Scan for the cell matching the given text and deliver its [X, Y] coordinate at center. 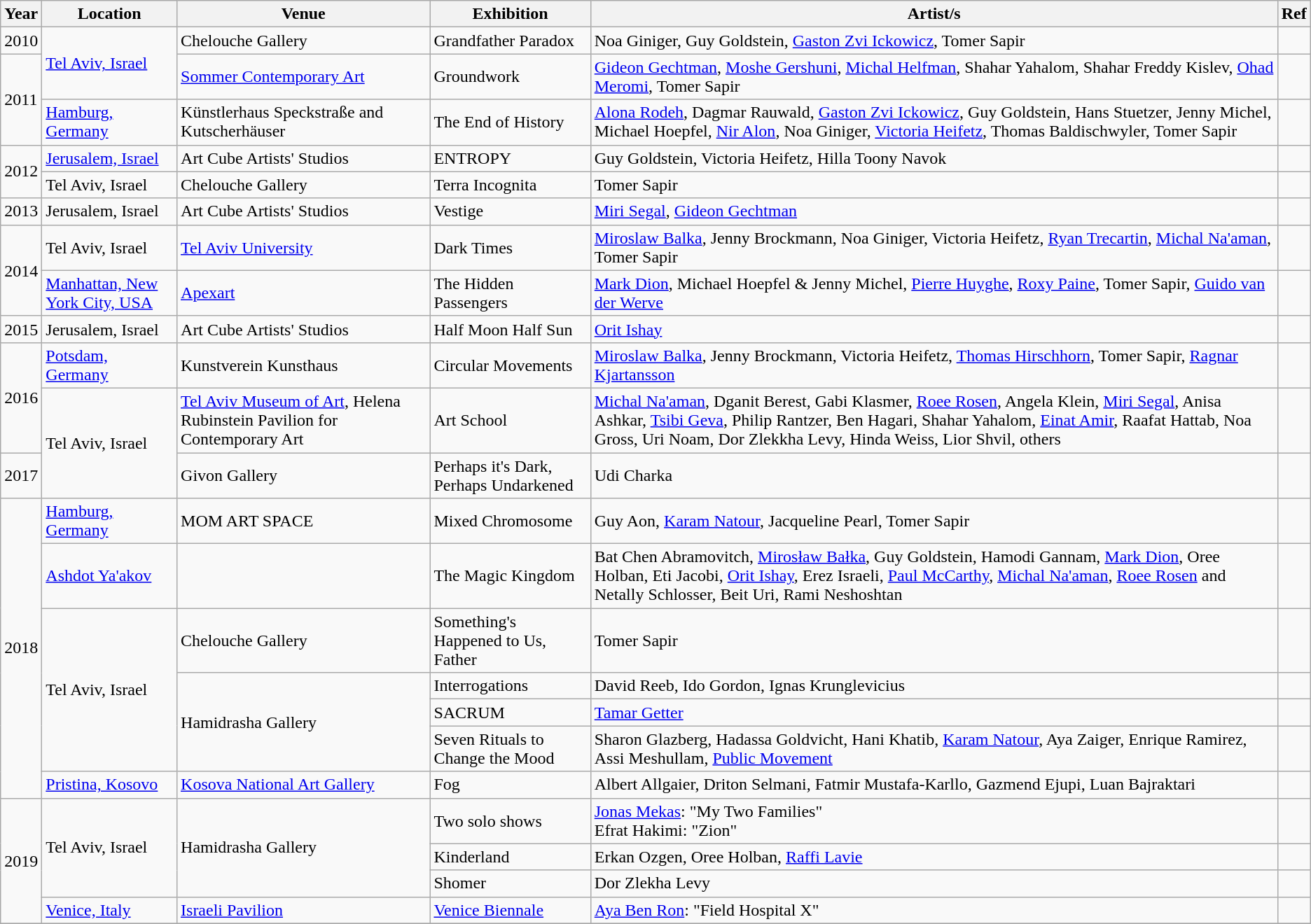
Tel Aviv Museum of Art, Helena Rubinstein Pavilion for Contemporary Art [304, 420]
2015 [21, 329]
Venue [304, 14]
Half Moon Half Sun [510, 329]
Terra Incognita [510, 185]
Sommer Contemporary Art [304, 77]
Tamar Getter [934, 713]
ENTROPY [510, 158]
The Hidden Passengers [510, 293]
Venice Biennale [510, 910]
Vestige [510, 211]
Erkan Ozgen, Oree Holban, Raffi Lavie [934, 857]
2011 [21, 99]
Ref [1294, 14]
Künstlerhaus Speckstraße and Kutscherhäuser [304, 122]
Two solo shows [510, 820]
Artist/s [934, 14]
Miroslaw Balka, Jenny Brockmann, Victoria Heifetz, Thomas Hirschhorn, Tomer Sapir, Ragnar Kjartansson [934, 365]
Location [109, 14]
Orit Ishay [934, 329]
David Reeb, Ido Gordon, Ignas Krunglevicius [934, 686]
Venice, Italy [109, 910]
Kunstverein Kunsthaus [304, 365]
Grandfather Paradox [510, 41]
Potsdam, Germany [109, 365]
Interrogations [510, 686]
SACRUM [510, 713]
Aya Ben Ron: "Field Hospital X" [934, 910]
Kosova National Art Gallery [304, 785]
2014 [21, 270]
Groundwork [510, 77]
Dor Zlekha Levy [934, 883]
Manhattan, New York City, USA [109, 293]
Miroslaw Balka, Jenny Brockmann, Noa Giniger, Victoria Heifetz, Ryan Trecartin, Michal Na'aman, Tomer Sapir [934, 248]
Ashdot Ya'akov [109, 576]
Mark Dion, Michael Hoepfel & Jenny Michel, Pierre Huyghe, Roxy Paine, Tomer Sapir, Guido van der Werve [934, 293]
Udi Charka [934, 475]
Exhibition [510, 14]
Guy Aon, Karam Natour, Jacqueline Pearl, Tomer Sapir [934, 521]
2017 [21, 475]
MOM ART SPACE [304, 521]
Seven Rituals to Change the Mood [510, 749]
Sharon Glazberg, Hadassa Goldvicht, Hani Khatib, Karam Natour, Aya Zaiger, Enrique Ramirez, Assi Meshullam, Public Movement [934, 749]
Miri Segal, Gideon Gechtman [934, 211]
Gideon Gechtman, Moshe Gershuni, Michal Helfman, Shahar Yahalom, Shahar Freddy Kislev, Ohad Meromi, Tomer Sapir [934, 77]
2016 [21, 398]
2019 [21, 861]
Apexart [304, 293]
Perhaps it's Dark, Perhaps Undarkened [510, 475]
Tel Aviv University [304, 248]
Year [21, 14]
Kinderland [510, 857]
Circular Movements [510, 365]
2013 [21, 211]
2012 [21, 171]
Guy Goldstein, Victoria Heifetz, Hilla Toony Navok [934, 158]
Noa Giniger, Guy Goldstein, Gaston Zvi Ickowicz, Tomer Sapir [934, 41]
Shomer [510, 883]
Dark Times [510, 248]
Albert Allgaier, Driton Selmani, Fatmir Mustafa-Karllo, Gazmend Ejupi, Luan Bajraktari [934, 785]
2018 [21, 648]
The End of History [510, 122]
2010 [21, 41]
Jonas Mekas: "My Two Families"Efrat Hakimi: "Zion" [934, 820]
Israeli Pavilion [304, 910]
Art School [510, 420]
Something's Happened to Us, Father [510, 640]
Mixed Chromosome [510, 521]
Givon Gallery [304, 475]
The Magic Kingdom [510, 576]
Pristina, Kosovo [109, 785]
Fog [510, 785]
